Detect which cell encompasses the target text, then output its (x, y) center coordinate. 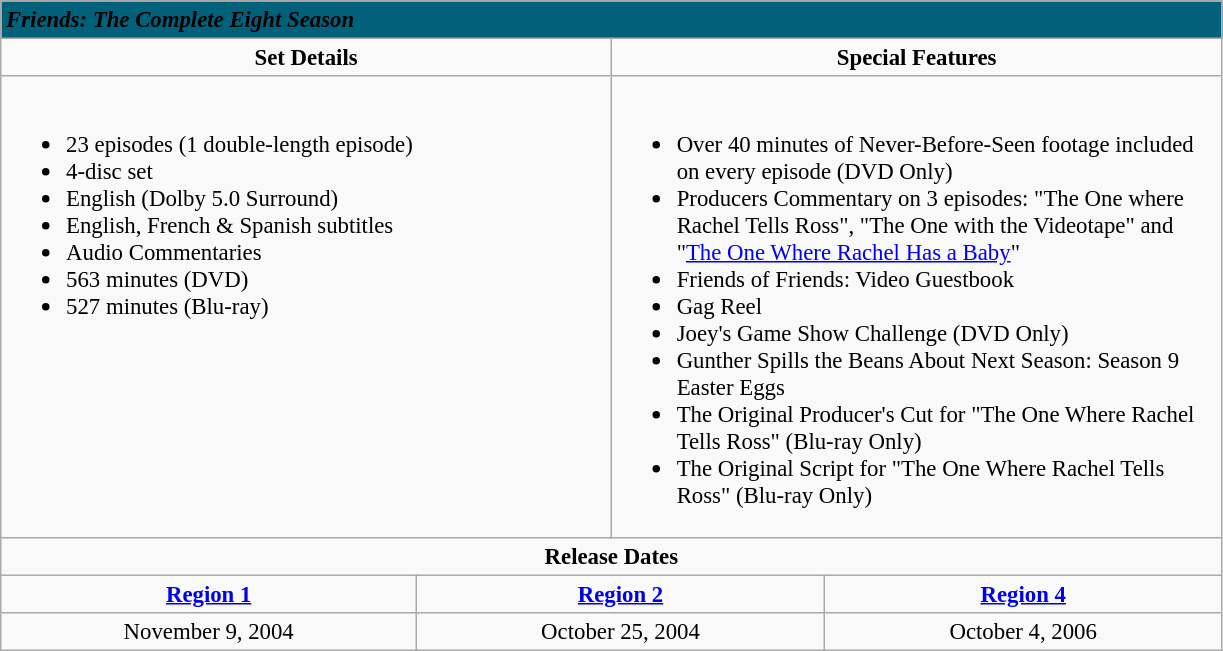
November 9, 2004 (209, 631)
October 25, 2004 (621, 631)
Release Dates (612, 556)
Friends: The Complete Eight Season (612, 20)
October 4, 2006 (1022, 631)
Set Details (306, 58)
Special Features (916, 58)
Region 2 (621, 594)
Region 1 (209, 594)
Region 4 (1022, 594)
